Return [X, Y] of the center of cell containing provided text 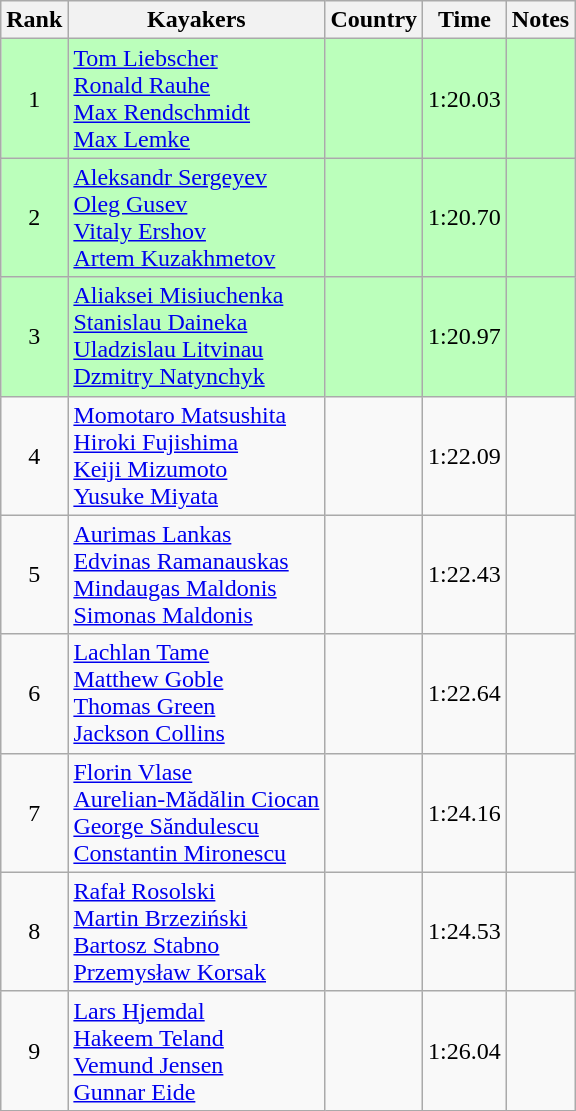
Lachlan TameMatthew GobleThomas GreenJackson Collins [196, 694]
Aliaksei MisiuchenkaStanislau DainekaUladzislau LitvinauDzmitry Natynchyk [196, 336]
Tom LiebscherRonald RauheMax RendschmidtMax Lemke [196, 98]
Aurimas LankasEdvinas RamanauskasMindaugas MaldonisSimonas Maldonis [196, 574]
Kayakers [196, 20]
7 [34, 812]
6 [34, 694]
1:22.43 [465, 574]
1:20.97 [465, 336]
8 [34, 932]
Country [374, 20]
2 [34, 218]
Rafał RosolskiMartin BrzezińskiBartosz StabnoPrzemysław Korsak [196, 932]
Momotaro MatsushitaHiroki FujishimaKeiji MizumotoYusuke Miyata [196, 456]
5 [34, 574]
1:24.53 [465, 932]
Notes [540, 20]
4 [34, 456]
9 [34, 1050]
Rank [34, 20]
Lars HjemdalHakeem TelandVemund JensenGunnar Eide [196, 1050]
1 [34, 98]
1:22.09 [465, 456]
Time [465, 20]
1:20.03 [465, 98]
Florin VlaseAurelian-Mădălin CiocanGeorge SăndulescuConstantin Mironescu [196, 812]
1:26.04 [465, 1050]
3 [34, 336]
1:24.16 [465, 812]
Aleksandr SergeyevOleg GusevVitaly ErshovArtem Kuzakhmetov [196, 218]
1:22.64 [465, 694]
1:20.70 [465, 218]
